Capture the cell that displays the provided text and extract its (x, y) central coordinate. 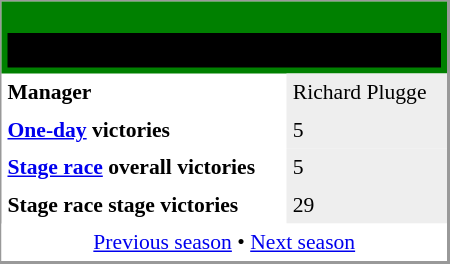
Manager (144, 93)
29 (367, 205)
One-day victories (144, 130)
Stage race stage victories (144, 205)
Stage race overall victories (144, 167)
Previous season • Next season (225, 243)
Richard Plugge (367, 93)
